Scan for the cell matching the given text and deliver its (X, Y) coordinate at center. 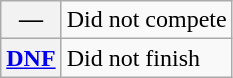
Did not finish (146, 58)
Did not compete (146, 20)
— (31, 20)
DNF (31, 58)
